Output the (X, Y) coordinate of the center of the cell containing the given text.  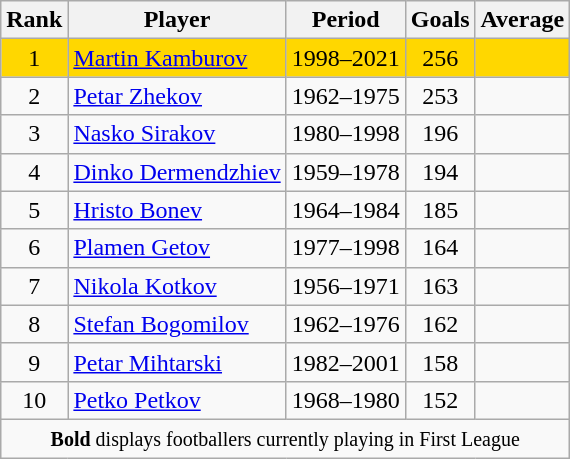
1964–1984 (346, 210)
152 (440, 400)
10 (34, 400)
7 (34, 286)
1 (34, 58)
Petar Mihtarski (177, 362)
1956–1971 (346, 286)
Rank (34, 20)
Average (522, 20)
Plamen Getov (177, 248)
162 (440, 324)
158 (440, 362)
Bold displays footballers currently playing in First League (286, 438)
256 (440, 58)
196 (440, 134)
Martin Kamburov (177, 58)
1968–1980 (346, 400)
164 (440, 248)
6 (34, 248)
Nikola Kotkov (177, 286)
Player (177, 20)
163 (440, 286)
Petar Zhekov (177, 96)
1962–1976 (346, 324)
1962–1975 (346, 96)
Period (346, 20)
9 (34, 362)
253 (440, 96)
Petko Petkov (177, 400)
1959–1978 (346, 172)
1998–2021 (346, 58)
Dinko Dermendzhiev (177, 172)
Hristo Bonev (177, 210)
Nasko Sirakov (177, 134)
1980–1998 (346, 134)
4 (34, 172)
8 (34, 324)
Stefan Bogomilov (177, 324)
185 (440, 210)
3 (34, 134)
194 (440, 172)
2 (34, 96)
Goals (440, 20)
1977–1998 (346, 248)
5 (34, 210)
1982–2001 (346, 362)
